Identify which cell holds the provided text, then report its (x, y) central coordinate. 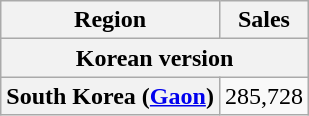
Korean version (155, 58)
South Korea (Gaon) (110, 96)
285,728 (264, 96)
Region (110, 20)
Sales (264, 20)
